For the text-containing cell, return its midpoint in [x, y] coordinate format. 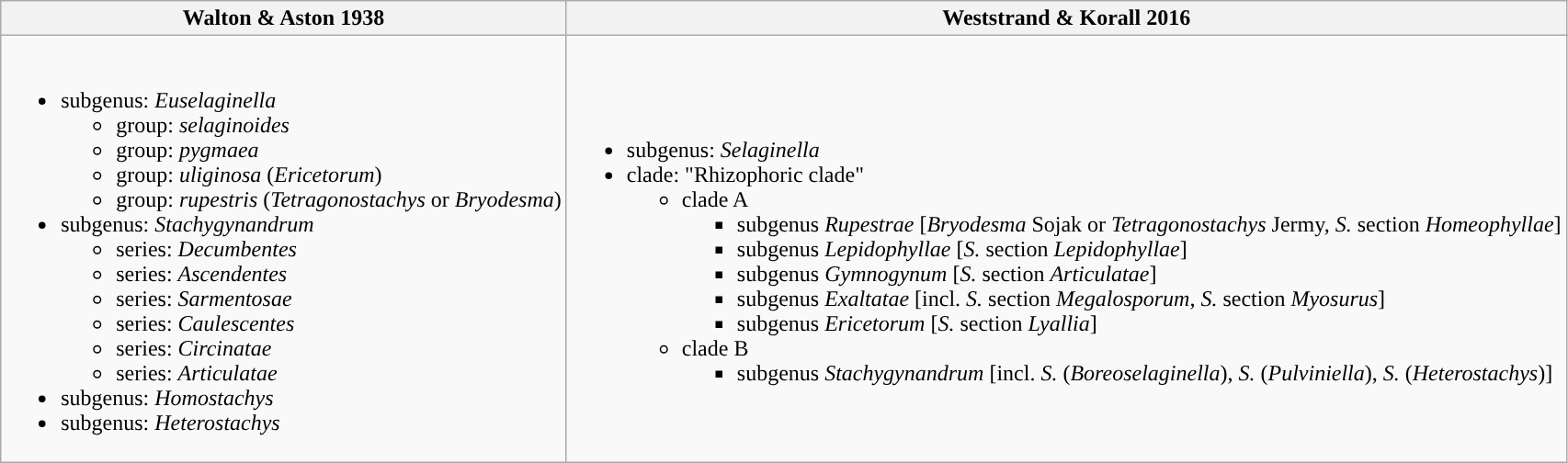
Weststrand & Korall 2016 [1066, 18]
Walton & Aston 1938 [284, 18]
